Capture the cell that displays the provided text and extract its (X, Y) central coordinate. 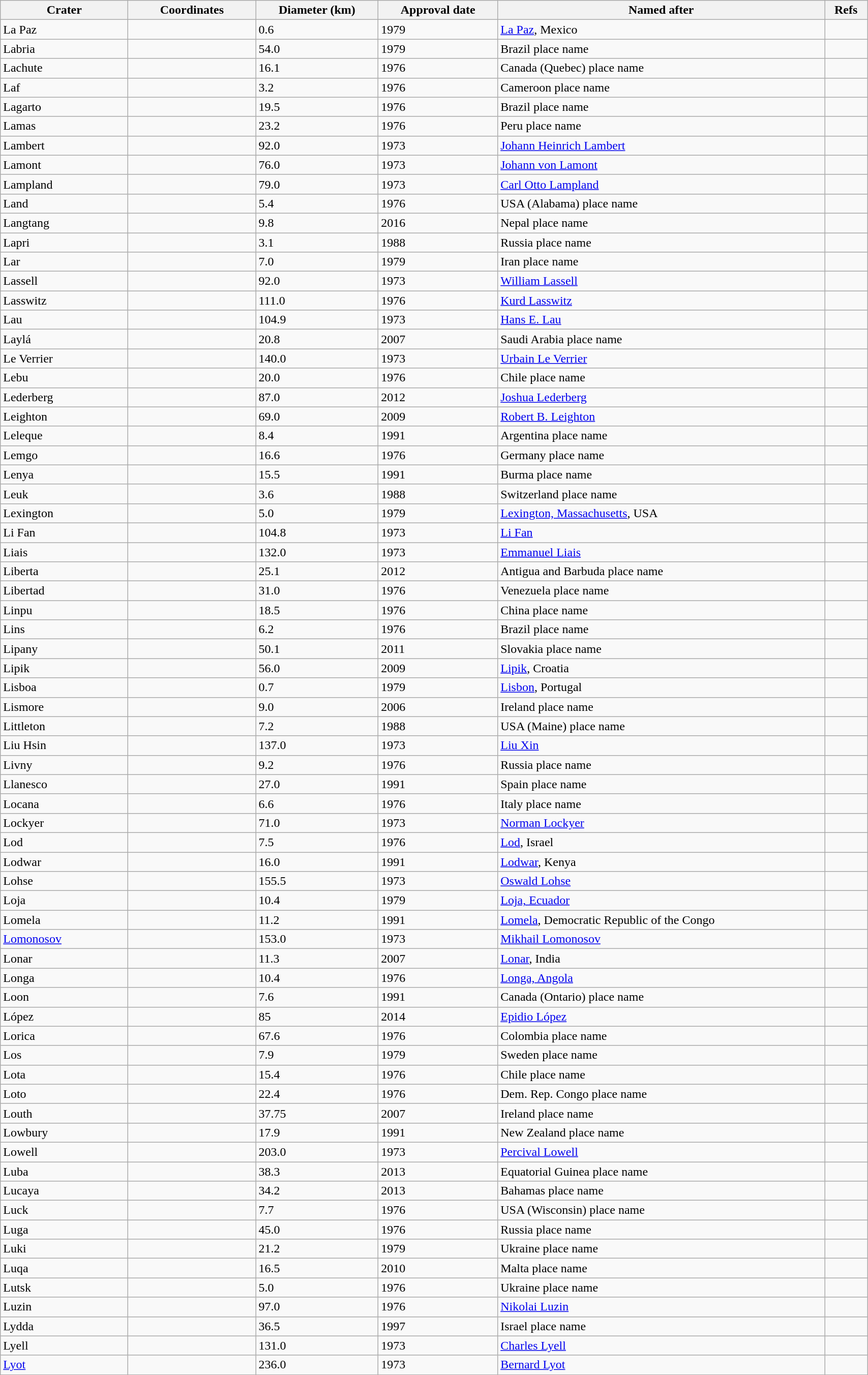
Lomonosov (64, 939)
0.7 (317, 687)
Emmanuel Liais (661, 552)
Nepal place name (661, 223)
9.2 (317, 765)
6.6 (317, 803)
Lipik, Croatia (661, 668)
22.4 (317, 1094)
Lederberg (64, 397)
23.2 (317, 126)
1997 (438, 1326)
Mikhail Lomonosov (661, 939)
Lipik (64, 668)
45.0 (317, 1230)
3.6 (317, 494)
Lota (64, 1074)
Laf (64, 87)
Percival Lowell (661, 1152)
New Zealand place name (661, 1132)
Lod (64, 842)
Liberta (64, 572)
11.2 (317, 920)
Lamas (64, 126)
China place name (661, 610)
131.0 (317, 1346)
15.4 (317, 1074)
Lampland (64, 184)
Lisboa (64, 687)
Coordinates (192, 10)
85 (317, 1017)
Lismore (64, 707)
Longa (64, 978)
Llanesco (64, 784)
Lyell (64, 1346)
104.8 (317, 532)
Luba (64, 1171)
16.0 (317, 862)
15.5 (317, 474)
Switzerland place name (661, 494)
71.0 (317, 823)
56.0 (317, 668)
Saudi Arabia place name (661, 339)
Kurd Lasswitz (661, 301)
Liais (64, 552)
Lenya (64, 474)
Locana (64, 803)
7.2 (317, 726)
Dem. Rep. Congo place name (661, 1094)
Antigua and Barbuda place name (661, 572)
Lohse (64, 881)
Luck (64, 1210)
2016 (438, 223)
Lasswitz (64, 301)
La Paz (64, 29)
Oswald Lohse (661, 881)
19.5 (317, 107)
104.9 (317, 320)
54.0 (317, 49)
16.5 (317, 1268)
236.0 (317, 1365)
6.2 (317, 630)
Bernard Lyot (661, 1365)
Malta place name (661, 1268)
Lambert (64, 145)
Germany place name (661, 455)
153.0 (317, 939)
7.7 (317, 1210)
USA (Maine) place name (661, 726)
Lau (64, 320)
Lexington (64, 513)
8.4 (317, 436)
Littleton (64, 726)
Sweden place name (661, 1055)
USA (Alabama) place name (661, 203)
Venezuela place name (661, 591)
11.3 (317, 959)
2014 (438, 1017)
21.2 (317, 1249)
Lomela, Democratic Republic of the Congo (661, 920)
Burma place name (661, 474)
Lar (64, 262)
Luzin (64, 1307)
7.6 (317, 997)
Iran place name (661, 262)
132.0 (317, 552)
Leighton (64, 416)
Lipany (64, 649)
Refs (846, 10)
Lockyer (64, 823)
Lomela (64, 920)
Israel place name (661, 1326)
Labria (64, 49)
Approval date (438, 10)
203.0 (317, 1152)
Lutsk (64, 1288)
Lemgo (64, 455)
Libertad (64, 591)
7.0 (317, 262)
67.6 (317, 1036)
Lowbury (64, 1132)
111.0 (317, 301)
Hans E. Lau (661, 320)
Spain place name (661, 784)
Crater (64, 10)
Carl Otto Lampland (661, 184)
Cameroon place name (661, 87)
Lydda (64, 1326)
Lins (64, 630)
Argentina place name (661, 436)
López (64, 1017)
Named after (661, 10)
17.9 (317, 1132)
Leuk (64, 494)
Slovakia place name (661, 649)
Lebu (64, 378)
Luki (64, 1249)
20.8 (317, 339)
Land (64, 203)
Luqa (64, 1268)
20.0 (317, 378)
Lisbon, Portugal (661, 687)
Lowell (64, 1152)
9.8 (317, 223)
7.9 (317, 1055)
La Paz, Mexico (661, 29)
Lapri (64, 243)
Lagarto (64, 107)
34.2 (317, 1191)
Urbain Le Verrier (661, 358)
76.0 (317, 165)
Lonar (64, 959)
Joshua Lederberg (661, 397)
Los (64, 1055)
97.0 (317, 1307)
31.0 (317, 591)
79.0 (317, 184)
7.5 (317, 842)
Lucaya (64, 1191)
Bahamas place name (661, 1191)
Loon (64, 997)
Diameter (km) (317, 10)
37.75 (317, 1113)
Charles Lyell (661, 1346)
25.1 (317, 572)
Le Verrier (64, 358)
Epidio López (661, 1017)
Loja (64, 901)
Lexington, Massachusetts, USA (661, 513)
50.1 (317, 649)
16.1 (317, 68)
2011 (438, 649)
87.0 (317, 397)
Loja, Ecuador (661, 901)
Canada (Quebec) place name (661, 68)
Peru place name (661, 126)
9.0 (317, 707)
Lyot (64, 1365)
Lassell (64, 281)
Leleque (64, 436)
Livny (64, 765)
3.1 (317, 243)
Lod, Israel (661, 842)
Equatorial Guinea place name (661, 1171)
Liu Hsin (64, 745)
Longa, Angola (661, 978)
USA (Wisconsin) place name (661, 1210)
36.5 (317, 1326)
Langtang (64, 223)
2010 (438, 1268)
2006 (438, 707)
Nikolai Luzin (661, 1307)
16.6 (317, 455)
Italy place name (661, 803)
140.0 (317, 358)
Colombia place name (661, 1036)
3.2 (317, 87)
Canada (Ontario) place name (661, 997)
Liu Xin (661, 745)
Lamont (64, 165)
18.5 (317, 610)
Lorica (64, 1036)
69.0 (317, 416)
5.4 (317, 203)
Linpu (64, 610)
Louth (64, 1113)
Lodwar (64, 862)
27.0 (317, 784)
William Lassell (661, 281)
137.0 (317, 745)
38.3 (317, 1171)
Robert B. Leighton (661, 416)
Lachute (64, 68)
Luga (64, 1230)
0.6 (317, 29)
Laylá (64, 339)
Johann Heinrich Lambert (661, 145)
Lonar, India (661, 959)
Norman Lockyer (661, 823)
Johann von Lamont (661, 165)
Loto (64, 1094)
155.5 (317, 881)
Lodwar, Kenya (661, 862)
